Determine the [x, y] coordinate at the center of the cell enclosing the given text.  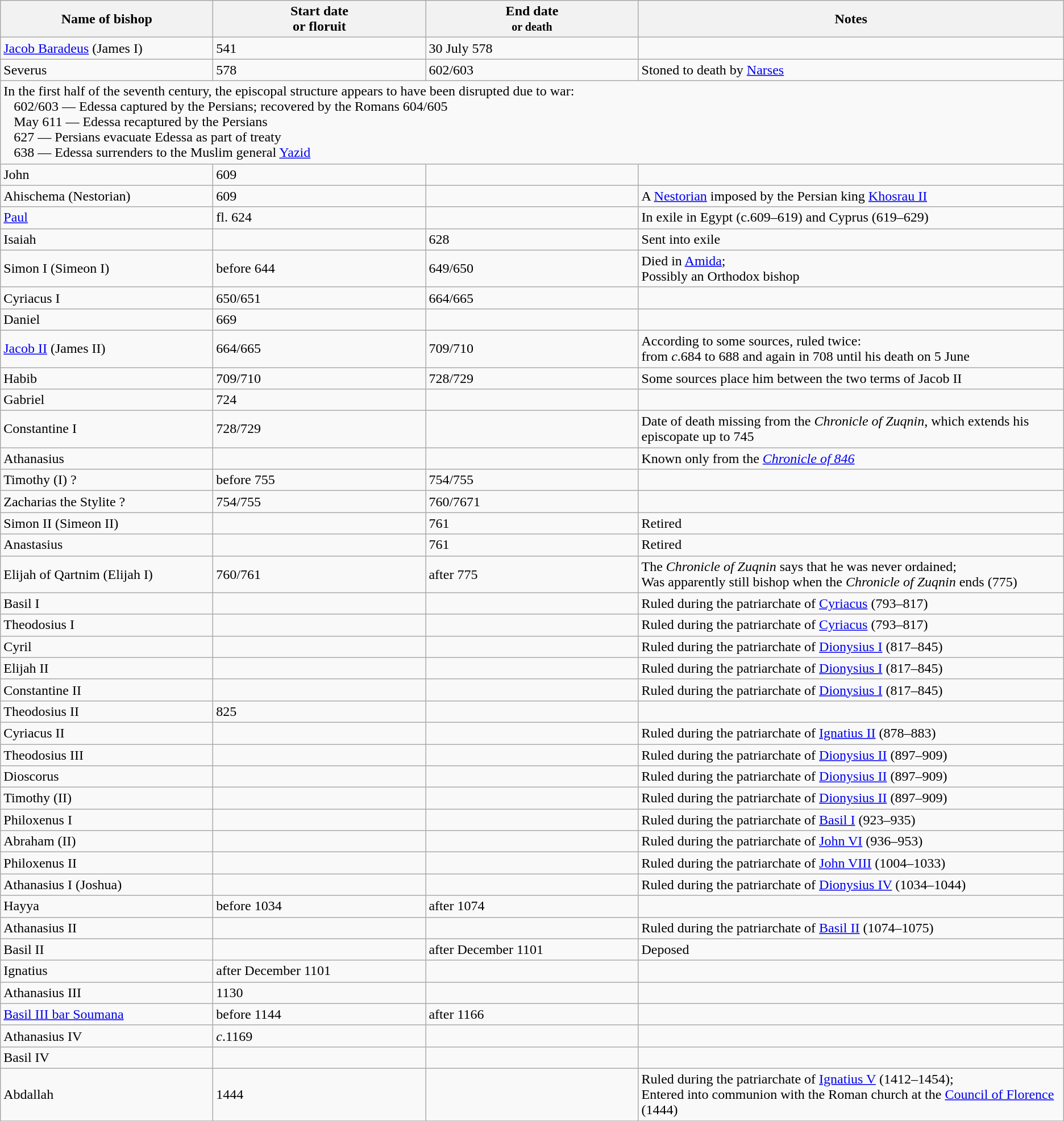
541 [319, 48]
Ruled during the patriarchate of Basil II (1074–1075) [851, 928]
1130 [319, 993]
Ahischema (Nestorian) [107, 196]
578 [319, 70]
Ignatius [107, 971]
before 1144 [319, 1014]
Daniel [107, 319]
Philoxenus II [107, 863]
In exile in Egypt (c.609–619) and Cyprus (619–629) [851, 218]
Theodosius I [107, 625]
Hayya [107, 906]
628 [532, 239]
A Nestorian imposed by the Persian king Khosrau II [851, 196]
Dioscorus [107, 777]
Anastasius [107, 545]
602/603 [532, 70]
Athanasius [107, 459]
Abdallah [107, 1094]
Name of bishop [107, 19]
760/761 [319, 574]
Paul [107, 218]
Ruled during the patriarchate of John VIII (1004–1033) [851, 863]
Cyriacus II [107, 733]
before 644 [319, 268]
Died in Amida;Possibly an Orthodox bishop [851, 268]
Simon II (Simeon II) [107, 523]
after 775 [532, 574]
before 755 [319, 480]
Timothy (I) ? [107, 480]
Theodosius III [107, 755]
Deposed [851, 949]
The Chronicle of Zuqnin says that he was never ordained;Was apparently still bishop when the Chronicle of Zuqnin ends (775) [851, 574]
Severus [107, 70]
760/7671 [532, 502]
Cyril [107, 647]
after 1074 [532, 906]
Stoned to death by Narses [851, 70]
Jacob Baradeus (James I) [107, 48]
c.1169 [319, 1036]
Ruled during the patriarchate of Ignatius II (878–883) [851, 733]
Abraham (II) [107, 841]
after 1166 [532, 1014]
Theodosius II [107, 711]
Isaiah [107, 239]
650/651 [319, 298]
1444 [319, 1094]
Athanasius III [107, 993]
Timothy (II) [107, 798]
Ruled during the patriarchate of John VI (936–953) [851, 841]
According to some sources, ruled twice:from c.684 to 688 and again in 708 until his death on 5 June [851, 349]
End dateor death [532, 19]
Gabriel [107, 400]
Start dateor floruit [319, 19]
Habib [107, 378]
Basil III bar Soumana [107, 1014]
John [107, 174]
Basil IV [107, 1057]
825 [319, 711]
Some sources place him between the two terms of Jacob II [851, 378]
Philoxenus I [107, 820]
Basil I [107, 603]
Constantine II [107, 690]
Cyriacus I [107, 298]
Notes [851, 19]
Elijah of Qartnim (Elijah I) [107, 574]
669 [319, 319]
Simon I (Simeon I) [107, 268]
Elijah II [107, 668]
Jacob II (James II) [107, 349]
Ruled during the patriarchate of Dionysius IV (1034–1044) [851, 885]
30 July 578 [532, 48]
Zacharias the Stylite ? [107, 502]
fl. 624 [319, 218]
Ruled during the patriarchate of Ignatius V (1412–1454);Entered into communion with the Roman church at the Council of Florence (1444) [851, 1094]
Athanasius II [107, 928]
Known only from the Chronicle of 846 [851, 459]
Constantine I [107, 430]
Athanasius IV [107, 1036]
649/650 [532, 268]
Date of death missing from the Chronicle of Zuqnin, which extends his episcopate up to 745 [851, 430]
Athanasius I (Joshua) [107, 885]
Basil II [107, 949]
Ruled during the patriarchate of Basil I (923–935) [851, 820]
724 [319, 400]
before 1034 [319, 906]
Sent into exile [851, 239]
